Extract the [X, Y] coordinate from the center of the cell holding the provided text.  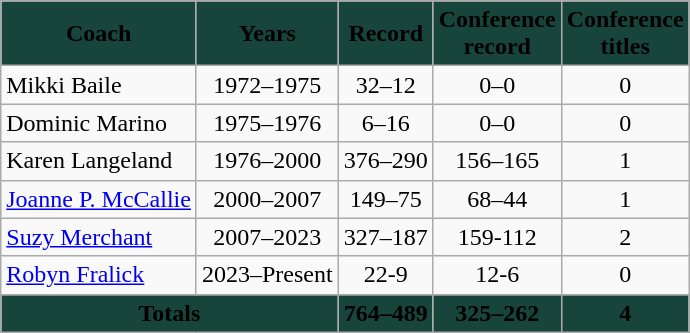
2023–Present [267, 275]
12-6 [497, 275]
22-9 [386, 275]
6–16 [386, 123]
4 [625, 313]
Robyn Fralick [99, 275]
327–187 [386, 237]
2000–2007 [267, 199]
1976–2000 [267, 161]
2007–2023 [267, 237]
68–44 [497, 199]
2 [625, 237]
32–12 [386, 85]
Years [267, 34]
764–489 [386, 313]
159-112 [497, 237]
Record [386, 34]
Totals [170, 313]
Mikki Baile [99, 85]
Suzy Merchant [99, 237]
149–75 [386, 199]
376–290 [386, 161]
156–165 [497, 161]
325–262 [497, 313]
Coach [99, 34]
Conferencerecord [497, 34]
Conferencetitles [625, 34]
Joanne P. McCallie [99, 199]
1972–1975 [267, 85]
1975–1976 [267, 123]
Dominic Marino [99, 123]
Karen Langeland [99, 161]
